Identify which cell holds the provided text, then report its (X, Y) central coordinate. 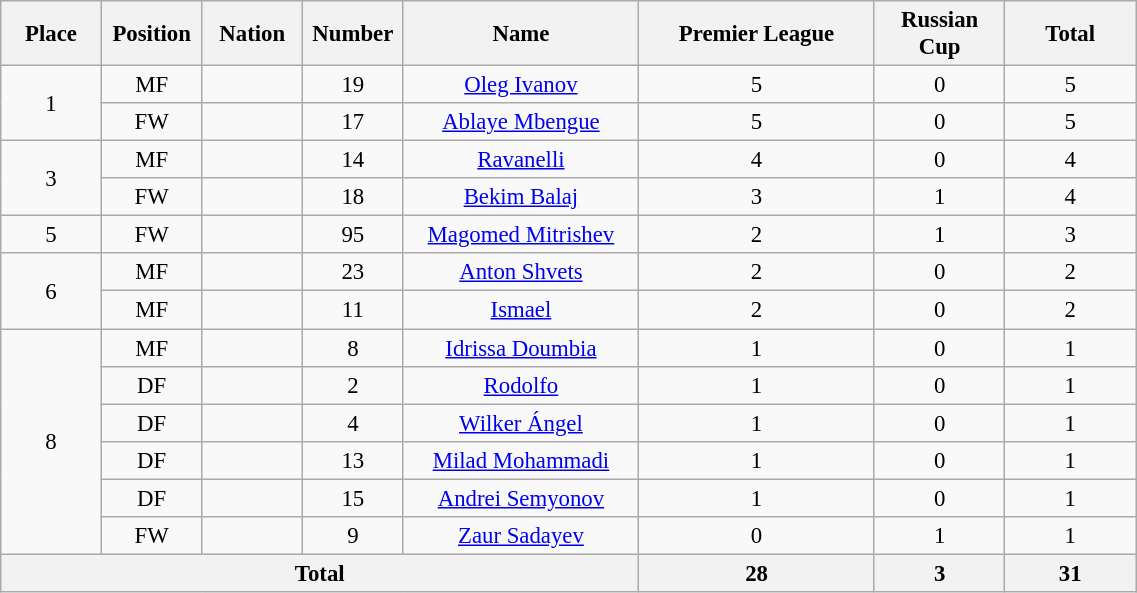
Oleg Ivanov (521, 85)
23 (354, 273)
Rodolfo (521, 385)
Anton Shvets (521, 273)
6 (52, 292)
14 (354, 160)
Andrei Semyonov (521, 498)
11 (354, 310)
Nation (252, 34)
28 (757, 573)
Russian Cup (940, 34)
Ravanelli (521, 160)
15 (354, 498)
Zaur Sadayev (521, 536)
Idrissa Doumbia (521, 348)
Position (152, 34)
31 (1070, 573)
Milad Mohammadi (521, 460)
Bekim Balaj (521, 197)
18 (354, 197)
Premier League (757, 34)
13 (354, 460)
Ablaye Mbengue (521, 122)
9 (354, 536)
95 (354, 235)
Number (354, 34)
17 (354, 122)
Ismael (521, 310)
Name (521, 34)
Place (52, 34)
19 (354, 85)
Wilker Ángel (521, 423)
Magomed Mitrishev (521, 235)
